Return the [X, Y] coordinate for the center point of the cell that contains the specified text.  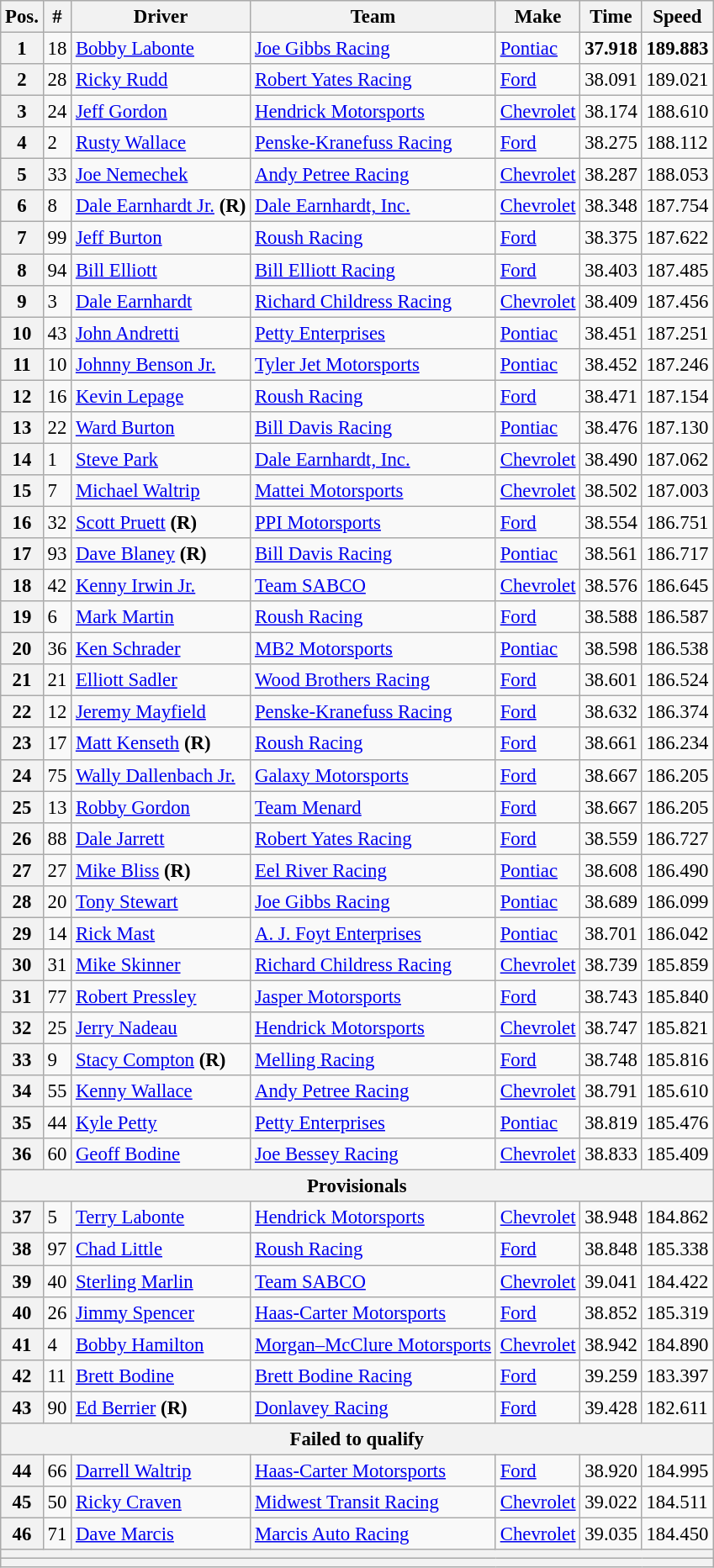
Dave Marcis [161, 1534]
38.701 [611, 933]
Chad Little [161, 1249]
38.091 [611, 80]
185.409 [678, 1154]
Galaxy Motorsports [373, 775]
Wood Brothers Racing [373, 680]
41 [22, 1344]
186.751 [678, 522]
184.862 [678, 1218]
Team Menard [373, 807]
186.524 [678, 680]
186.645 [678, 586]
Mark Martin [161, 617]
185.816 [678, 1060]
Bobby Hamilton [161, 1344]
38.559 [611, 838]
Eel River Racing [373, 870]
Jimmy Spencer [161, 1312]
93 [57, 554]
Ricky Rudd [161, 80]
38.451 [611, 333]
Time [611, 17]
38.375 [611, 238]
Robby Gordon [161, 807]
Dale Jarrett [161, 838]
Team [373, 17]
186.587 [678, 617]
66 [57, 1470]
Rusty Wallace [161, 143]
38.561 [611, 554]
39.035 [611, 1534]
38 [22, 1249]
71 [57, 1534]
38.287 [611, 175]
39.041 [611, 1281]
Midwest Transit Racing [373, 1502]
Melling Racing [373, 1060]
88 [57, 838]
38.608 [611, 870]
38.743 [611, 996]
30 [22, 965]
186.538 [678, 649]
19 [22, 617]
Johnny Benson Jr. [161, 364]
38.476 [611, 428]
38.490 [611, 459]
46 [22, 1534]
Sterling Marlin [161, 1281]
90 [57, 1407]
39 [22, 1281]
186.234 [678, 744]
Dave Blaney (R) [161, 554]
38.819 [611, 1123]
John Andretti [161, 333]
184.450 [678, 1534]
Robert Pressley [161, 996]
183.397 [678, 1375]
Failed to qualify [357, 1439]
23 [22, 744]
Donlavey Racing [373, 1407]
50 [57, 1502]
184.422 [678, 1281]
189.021 [678, 80]
38.747 [611, 1028]
185.859 [678, 965]
37 [22, 1218]
38.409 [611, 301]
38.502 [611, 491]
186.042 [678, 933]
Mike Bliss (R) [161, 870]
Michael Waltrip [161, 491]
Speed [678, 17]
184.890 [678, 1344]
185.476 [678, 1123]
186.717 [678, 554]
Make [537, 17]
187.754 [678, 206]
185.610 [678, 1091]
38.348 [611, 206]
77 [57, 996]
Tony Stewart [161, 902]
Tyler Jet Motorsports [373, 364]
Provisionals [357, 1186]
Ward Burton [161, 428]
Geoff Bodine [161, 1154]
Kevin Lepage [161, 396]
MB2 Motorsports [373, 649]
185.319 [678, 1312]
185.840 [678, 996]
45 [22, 1502]
Wally Dallenbach Jr. [161, 775]
38.833 [611, 1154]
188.112 [678, 143]
Brett Bodine [161, 1375]
60 [57, 1154]
99 [57, 238]
15 [22, 491]
187.456 [678, 301]
34 [22, 1091]
Jeff Gordon [161, 112]
38.554 [611, 522]
Morgan–McClure Motorsports [373, 1344]
185.821 [678, 1028]
38.632 [611, 712]
38.588 [611, 617]
Mattei Motorsports [373, 491]
38.275 [611, 143]
38.739 [611, 965]
Elliott Sadler [161, 680]
187.246 [678, 364]
185.338 [678, 1249]
Ed Berrier (R) [161, 1407]
187.062 [678, 459]
187.003 [678, 491]
38.852 [611, 1312]
Jeff Burton [161, 238]
Ricky Craven [161, 1502]
186.099 [678, 902]
186.374 [678, 712]
38.576 [611, 586]
38.791 [611, 1091]
189.883 [678, 49]
182.611 [678, 1407]
Terry Labonte [161, 1218]
Mike Skinner [161, 965]
75 [57, 775]
97 [57, 1249]
Dale Earnhardt Jr. (R) [161, 206]
Driver [161, 17]
Joe Nemechek [161, 175]
Steve Park [161, 459]
187.251 [678, 333]
187.130 [678, 428]
38.661 [611, 744]
Matt Kenseth (R) [161, 744]
Kenny Wallace [161, 1091]
55 [57, 1091]
39.022 [611, 1502]
38.948 [611, 1218]
29 [22, 933]
38.748 [611, 1060]
38.920 [611, 1470]
Rick Mast [161, 933]
Joe Bessey Racing [373, 1154]
187.154 [678, 396]
Brett Bodine Racing [373, 1375]
A. J. Foyt Enterprises [373, 933]
Jerry Nadeau [161, 1028]
37.918 [611, 49]
39.428 [611, 1407]
38.174 [611, 112]
Stacy Compton (R) [161, 1060]
Jasper Motorsports [373, 996]
Bill Elliott [161, 270]
184.511 [678, 1502]
Bill Elliott Racing [373, 270]
187.622 [678, 238]
38.403 [611, 270]
186.490 [678, 870]
38.471 [611, 396]
188.610 [678, 112]
184.995 [678, 1470]
94 [57, 270]
Ken Schrader [161, 649]
Pos. [22, 17]
38.942 [611, 1344]
Dale Earnhardt [161, 301]
# [57, 17]
38.689 [611, 902]
PPI Motorsports [373, 522]
38.452 [611, 364]
38.848 [611, 1249]
Kyle Petty [161, 1123]
Scott Pruett (R) [161, 522]
38.601 [611, 680]
187.485 [678, 270]
Bobby Labonte [161, 49]
Marcis Auto Racing [373, 1534]
Jeremy Mayfield [161, 712]
188.053 [678, 175]
Kenny Irwin Jr. [161, 586]
Darrell Waltrip [161, 1470]
186.727 [678, 838]
38.598 [611, 649]
39.259 [611, 1375]
35 [22, 1123]
